Return the [x, y] coordinate for the center point of the cell that contains the specified text.  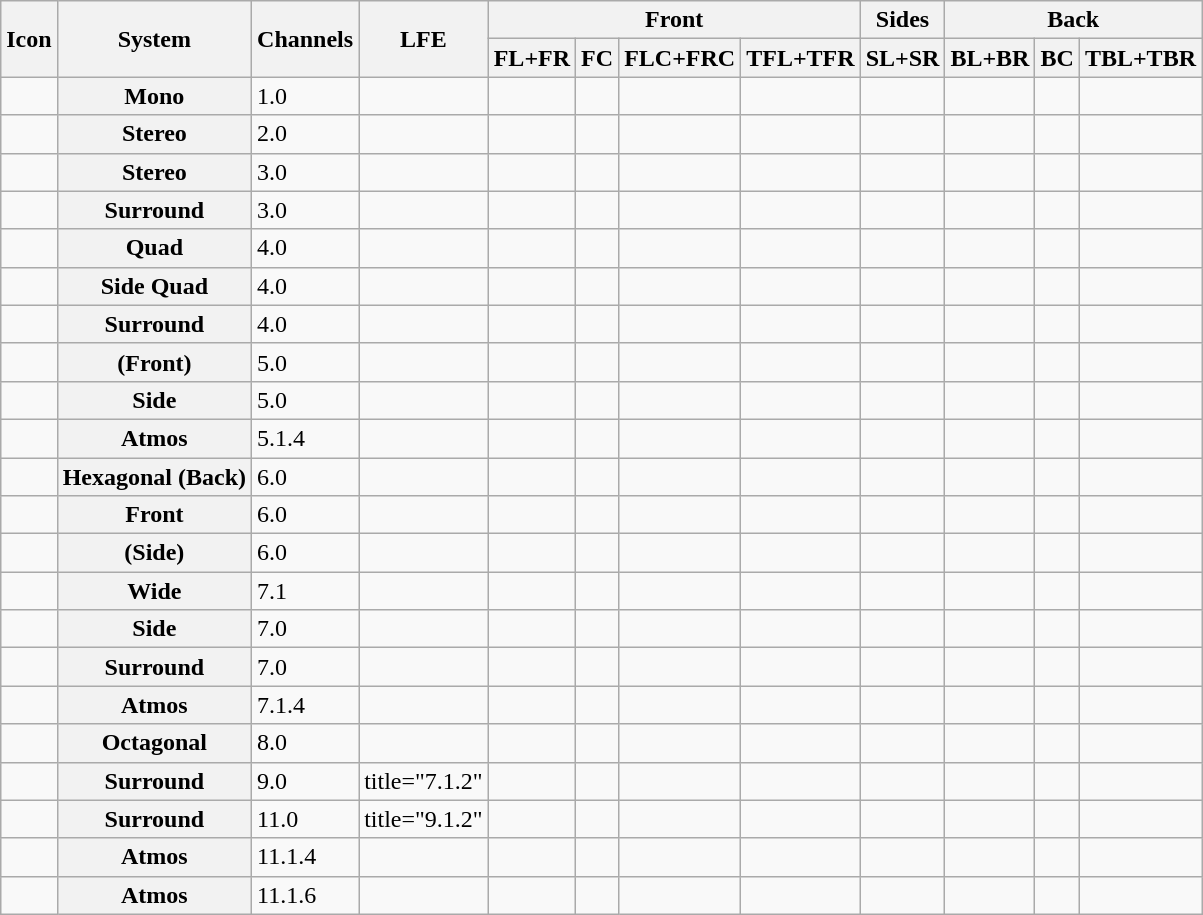
FLC+FRC [680, 58]
Hexagonal (Back) [154, 477]
(Front) [154, 362]
Icon [29, 39]
Side Quad [154, 286]
BL+BR [990, 58]
Back [1074, 20]
9.0 [306, 781]
2.0 [306, 134]
Wide [154, 591]
11.1.4 [306, 857]
(Side) [154, 553]
11.1.6 [306, 895]
TFL+TFR [800, 58]
8.0 [306, 743]
SL+SR [902, 58]
5.1.4 [306, 438]
FL+FR [532, 58]
TBL+TBR [1140, 58]
Quad [154, 248]
System [154, 39]
BC [1057, 58]
title="7.1.2" [424, 781]
7.1 [306, 591]
LFE [424, 39]
Mono [154, 96]
11.0 [306, 819]
7.1.4 [306, 705]
Channels [306, 39]
1.0 [306, 96]
Sides [902, 20]
title="9.1.2" [424, 819]
Octagonal [154, 743]
FC [598, 58]
